Detect which cell encompasses the target text, then output its [X, Y] center coordinate. 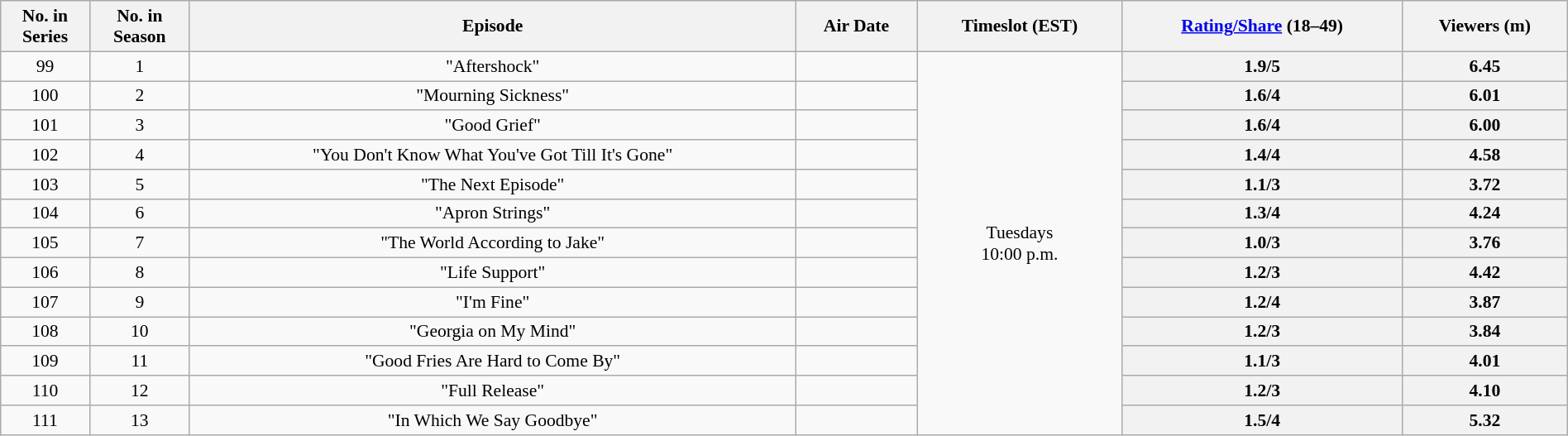
108 [45, 332]
3 [139, 126]
104 [45, 213]
"Life Support" [492, 273]
"The World According to Jake" [492, 243]
10 [139, 332]
3.76 [1484, 243]
"Apron Strings" [492, 213]
100 [45, 96]
1 [139, 66]
101 [45, 126]
3.72 [1484, 184]
3.87 [1484, 302]
1.0/3 [1262, 243]
103 [45, 184]
"Good Grief" [492, 126]
110 [45, 390]
6.45 [1484, 66]
No. inSeries [45, 26]
Viewers (m) [1484, 26]
Rating/Share (18–49) [1262, 26]
No. inSeason [139, 26]
11 [139, 362]
111 [45, 420]
4.58 [1484, 155]
"Mourning Sickness" [492, 96]
109 [45, 362]
1.4/4 [1262, 155]
4.10 [1484, 390]
6 [139, 213]
Air Date [857, 26]
"Full Release" [492, 390]
105 [45, 243]
3.84 [1484, 332]
"Georgia on My Mind" [492, 332]
99 [45, 66]
"I'm Fine" [492, 302]
"The Next Episode" [492, 184]
Tuesdays10:00 p.m. [1020, 243]
1.2/4 [1262, 302]
4.01 [1484, 362]
4.42 [1484, 273]
9 [139, 302]
Episode [492, 26]
2 [139, 96]
Timeslot (EST) [1020, 26]
"You Don't Know What You've Got Till It's Gone" [492, 155]
1.3/4 [1262, 213]
7 [139, 243]
6.01 [1484, 96]
"Good Fries Are Hard to Come By" [492, 362]
6.00 [1484, 126]
102 [45, 155]
106 [45, 273]
"Aftershock" [492, 66]
8 [139, 273]
107 [45, 302]
1.9/5 [1262, 66]
13 [139, 420]
5 [139, 184]
"In Which We Say Goodbye" [492, 420]
5.32 [1484, 420]
12 [139, 390]
1.5/4 [1262, 420]
4.24 [1484, 213]
4 [139, 155]
